Capture the cell that displays the provided text and extract its [X, Y] central coordinate. 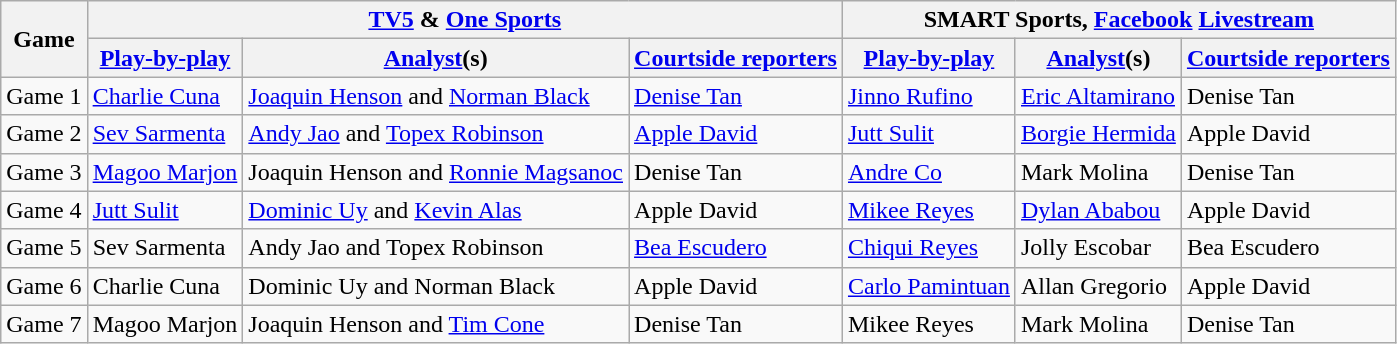
Game 6 [44, 286]
Andre Co [928, 172]
Joaquin Henson and Tim Cone [436, 324]
Jolly Escobar [1098, 248]
Game [44, 39]
Dominic Uy and Norman Black [436, 286]
Game 5 [44, 248]
TV5 & One Sports [464, 20]
Game 2 [44, 134]
Game 1 [44, 96]
Borgie Hermida [1098, 134]
Game 4 [44, 210]
Jinno Rufino [928, 96]
Carlo Pamintuan [928, 286]
Game 3 [44, 172]
Joaquin Henson and Norman Black [436, 96]
Dylan Ababou [1098, 210]
Joaquin Henson and Ronnie Magsanoc [436, 172]
Eric Altamirano [1098, 96]
Game 7 [44, 324]
SMART Sports, Facebook Livestream [1118, 20]
Allan Gregorio [1098, 286]
Chiqui Reyes [928, 248]
Dominic Uy and Kevin Alas [436, 210]
